Scan for the cell matching the given text and deliver its [X, Y] coordinate at center. 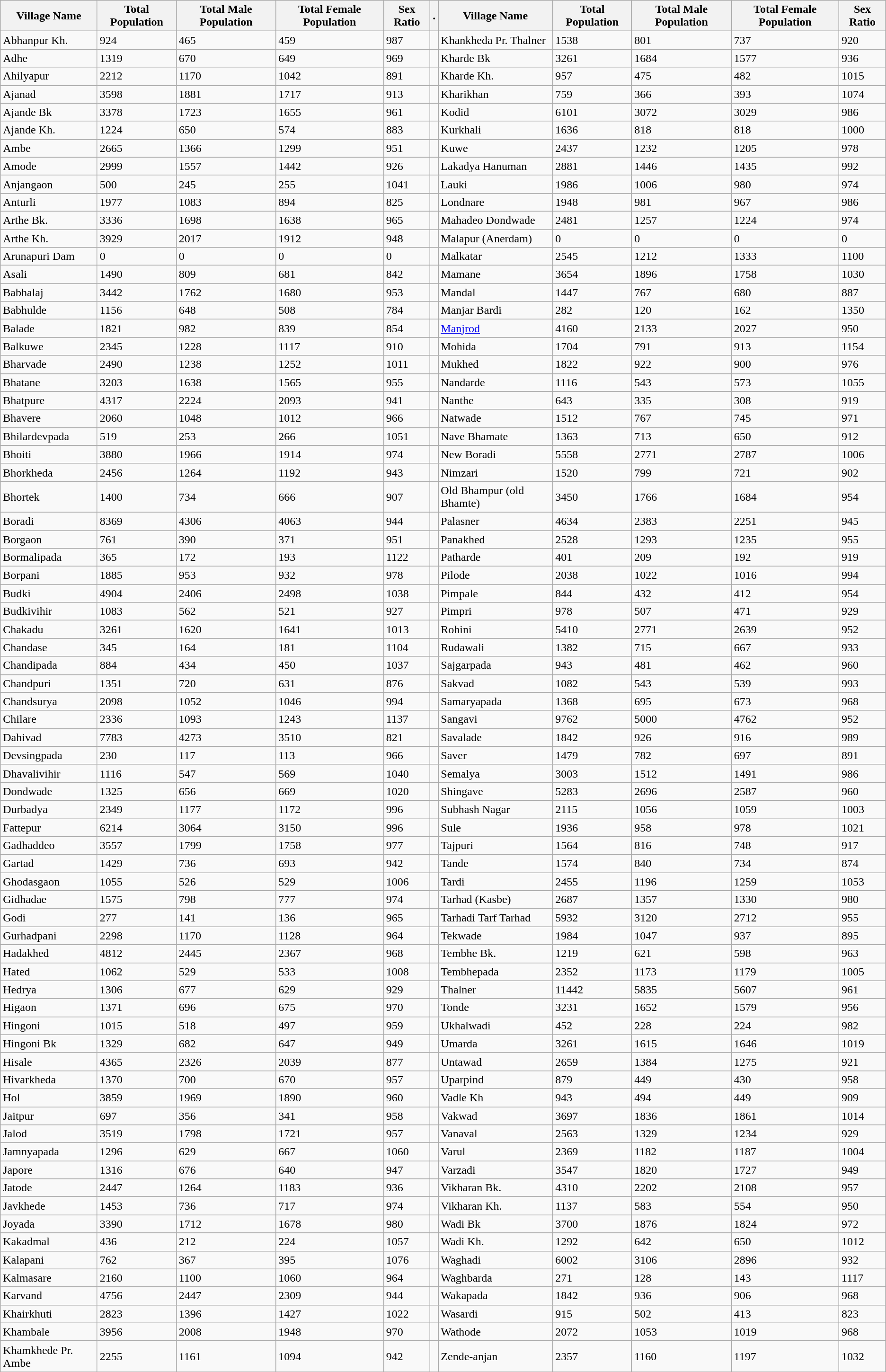
5932 [593, 918]
4273 [226, 737]
801 [682, 40]
2326 [226, 1062]
2787 [785, 454]
3029 [785, 112]
New Boradi [496, 454]
2367 [329, 954]
1122 [407, 558]
282 [593, 310]
1368 [593, 701]
500 [136, 184]
1821 [136, 328]
Arunapuri Dam [49, 257]
1172 [329, 809]
Hol [49, 1098]
Londnare [496, 202]
Nave Bhamate [496, 436]
. [434, 16]
9762 [593, 719]
643 [593, 400]
798 [226, 900]
1429 [136, 864]
Bhoiti [49, 454]
2369 [593, 1152]
Ambe [49, 148]
3547 [593, 1170]
3598 [136, 94]
1275 [785, 1062]
874 [862, 864]
2437 [593, 148]
894 [329, 202]
1020 [407, 791]
Kuwe [496, 148]
1293 [682, 539]
1161 [226, 1356]
2896 [785, 1260]
884 [136, 665]
1490 [136, 274]
809 [226, 274]
640 [329, 1170]
1984 [593, 936]
1000 [862, 130]
1370 [136, 1080]
1041 [407, 184]
Balkuwe [49, 346]
2309 [329, 1296]
Borgaon [49, 539]
2687 [593, 900]
2202 [682, 1188]
128 [682, 1278]
759 [593, 94]
Hingoni [49, 1026]
1234 [785, 1134]
Budkivihir [49, 611]
1212 [682, 257]
Nandarde [496, 382]
1037 [407, 665]
459 [329, 40]
3072 [682, 112]
922 [682, 364]
430 [785, 1080]
2587 [785, 791]
1357 [682, 900]
680 [785, 292]
539 [785, 683]
821 [407, 737]
4756 [136, 1296]
3120 [682, 918]
3929 [136, 238]
6214 [136, 828]
Hisale [49, 1062]
3336 [136, 220]
212 [226, 1242]
696 [226, 1008]
172 [226, 558]
1799 [226, 846]
1579 [785, 1008]
1396 [226, 1314]
1187 [785, 1152]
1128 [329, 936]
2696 [682, 791]
1319 [136, 58]
Balade [49, 328]
2665 [136, 148]
367 [226, 1260]
Arthe Bk. [49, 220]
799 [682, 472]
1678 [329, 1224]
2999 [136, 166]
193 [329, 558]
1822 [593, 364]
1182 [682, 1152]
1446 [682, 166]
1232 [682, 148]
Pimpale [496, 593]
Vikharan Bk. [496, 1188]
912 [862, 436]
345 [136, 647]
562 [226, 611]
Pimpri [496, 611]
989 [862, 737]
Malapur (Anerdam) [496, 238]
Jatode [49, 1188]
1003 [862, 809]
745 [785, 418]
987 [407, 40]
1177 [226, 809]
887 [862, 292]
Boradi [49, 521]
Karvand [49, 1296]
Vakwad [496, 1115]
1056 [682, 809]
695 [682, 701]
Vanaval [496, 1134]
1721 [329, 1134]
Wadi Bk [496, 1224]
969 [407, 58]
Babhalaj [49, 292]
2017 [226, 238]
4812 [136, 954]
1986 [593, 184]
956 [862, 1008]
5607 [785, 990]
4365 [136, 1062]
1243 [329, 719]
Sajgarpada [496, 665]
Adhe [49, 58]
598 [785, 954]
Hingoni Bk [49, 1044]
Fattepur [49, 828]
1717 [329, 94]
366 [682, 94]
1235 [785, 539]
Hivarkheda [49, 1080]
Godi [49, 918]
Khairkhuti [49, 1314]
1094 [329, 1356]
1299 [329, 148]
2039 [329, 1062]
2545 [593, 257]
Jamnyapada [49, 1152]
3203 [136, 382]
1021 [862, 828]
1453 [136, 1206]
2712 [785, 918]
666 [329, 497]
Natwade [496, 418]
Mandal [496, 292]
2098 [136, 701]
1154 [862, 346]
839 [329, 328]
Ajande Kh. [49, 130]
840 [682, 864]
1977 [136, 202]
Gurhadpani [49, 936]
2563 [593, 1134]
Patharde [496, 558]
390 [226, 539]
1491 [785, 773]
209 [682, 558]
482 [785, 76]
Ahilyapur [49, 76]
117 [226, 755]
5835 [682, 990]
2498 [329, 593]
1093 [226, 719]
Mahadeo Dondwade [496, 220]
3378 [136, 112]
113 [329, 755]
507 [682, 611]
519 [136, 436]
277 [136, 918]
3654 [593, 274]
502 [682, 1314]
1330 [785, 900]
Lakadya Hanuman [496, 166]
2060 [136, 418]
Manjar Bardi [496, 310]
976 [862, 364]
2093 [329, 400]
1038 [407, 593]
4317 [136, 400]
1824 [785, 1224]
3697 [593, 1115]
533 [329, 972]
1292 [593, 1242]
1179 [785, 972]
Khankheda Pr. Thalner [496, 40]
1011 [407, 364]
920 [862, 40]
909 [862, 1098]
782 [682, 755]
1059 [785, 809]
497 [329, 1026]
1615 [682, 1044]
Gartad [49, 864]
917 [862, 846]
1047 [682, 936]
Durbadya [49, 809]
2357 [593, 1356]
Kakadmal [49, 1242]
1712 [226, 1224]
228 [682, 1026]
465 [226, 40]
2659 [593, 1062]
4306 [226, 521]
647 [329, 1044]
Hadakhed [49, 954]
2445 [226, 954]
1219 [593, 954]
583 [682, 1206]
1382 [593, 647]
1636 [593, 130]
2455 [593, 882]
2383 [682, 521]
Mukhed [496, 364]
Sangavi [496, 719]
1192 [329, 472]
717 [329, 1206]
825 [407, 202]
1325 [136, 791]
1051 [407, 436]
3003 [593, 773]
Abhanpur Kh. [49, 40]
3700 [593, 1224]
1350 [862, 310]
Chandsurya [49, 701]
Dhavalivihir [49, 773]
192 [785, 558]
1005 [862, 972]
1173 [682, 972]
Chandase [49, 647]
924 [136, 40]
3150 [329, 828]
883 [407, 130]
4634 [593, 521]
494 [682, 1098]
Kharde Kh. [496, 76]
341 [329, 1115]
547 [226, 773]
450 [329, 665]
1912 [329, 238]
1004 [862, 1152]
Japore [49, 1170]
4063 [329, 521]
Rohini [496, 629]
2224 [226, 400]
508 [329, 310]
1306 [136, 990]
471 [785, 611]
162 [785, 310]
916 [785, 737]
902 [862, 472]
1565 [329, 382]
895 [862, 936]
675 [329, 1008]
3519 [136, 1134]
Kalmasare [49, 1278]
Rudawali [496, 647]
1655 [329, 112]
1766 [682, 497]
4310 [593, 1188]
1557 [226, 166]
2027 [785, 328]
972 [862, 1224]
2406 [226, 593]
959 [407, 1026]
2352 [593, 972]
3859 [136, 1098]
Bhatpure [49, 400]
1876 [682, 1224]
1914 [329, 454]
1104 [407, 647]
3442 [136, 292]
521 [329, 611]
1014 [862, 1115]
842 [407, 274]
143 [785, 1278]
1620 [226, 629]
921 [862, 1062]
676 [226, 1170]
Kodid [496, 112]
1646 [785, 1044]
Chandpuri [49, 683]
945 [862, 521]
977 [407, 846]
136 [329, 918]
2298 [136, 936]
Anjangaon [49, 184]
1936 [593, 828]
120 [682, 310]
245 [226, 184]
1016 [785, 575]
761 [136, 539]
Mamane [496, 274]
656 [226, 791]
Wakapada [496, 1296]
791 [682, 346]
673 [785, 701]
141 [226, 918]
737 [785, 40]
Tardi [496, 882]
Tekwade [496, 936]
573 [785, 382]
Kharde Bk [496, 58]
1252 [329, 364]
947 [407, 1170]
569 [329, 773]
900 [785, 364]
1885 [136, 575]
3231 [593, 1008]
1762 [226, 292]
432 [682, 593]
816 [682, 846]
1040 [407, 773]
1197 [785, 1356]
Borpani [49, 575]
4160 [593, 328]
1196 [682, 882]
Ajanad [49, 94]
1296 [136, 1152]
1183 [329, 1188]
927 [407, 611]
1447 [593, 292]
Ukhalwadi [496, 1026]
2881 [593, 166]
436 [136, 1242]
677 [226, 990]
1435 [785, 166]
1384 [682, 1062]
Malkatar [496, 257]
2255 [136, 1356]
1574 [593, 864]
1032 [862, 1356]
1366 [226, 148]
462 [785, 665]
5000 [682, 719]
1966 [226, 454]
933 [862, 647]
1442 [329, 166]
4904 [136, 593]
2108 [785, 1188]
Sakvad [496, 683]
Shingave [496, 791]
876 [407, 683]
1836 [682, 1115]
1257 [682, 220]
3956 [136, 1332]
Umarda [496, 1044]
910 [407, 346]
879 [593, 1080]
1259 [785, 882]
993 [862, 683]
2072 [593, 1332]
Wasardi [496, 1314]
748 [785, 846]
Khambale [49, 1332]
1008 [407, 972]
948 [407, 238]
Anturli [49, 202]
1057 [407, 1242]
963 [862, 954]
Manjrod [496, 328]
6002 [593, 1260]
Untawad [496, 1062]
2456 [136, 472]
1030 [862, 274]
Bormalipada [49, 558]
1228 [226, 346]
230 [136, 755]
642 [682, 1242]
2160 [136, 1278]
967 [785, 202]
1427 [329, 1314]
481 [682, 665]
Budki [49, 593]
Kalapani [49, 1260]
Chilare [49, 719]
11442 [593, 990]
Bhilardevpada [49, 436]
2038 [593, 575]
Khamkhede Pr. Ambe [49, 1356]
2251 [785, 521]
1238 [226, 364]
3450 [593, 497]
648 [226, 310]
Chakadu [49, 629]
Ghodasgaon [49, 882]
Hedrya [49, 990]
693 [329, 864]
4762 [785, 719]
1042 [329, 76]
401 [593, 558]
1820 [682, 1170]
715 [682, 647]
649 [329, 58]
2823 [136, 1314]
413 [785, 1314]
Joyada [49, 1224]
1074 [862, 94]
7783 [136, 737]
Dondwade [49, 791]
2115 [593, 809]
2133 [682, 328]
1577 [785, 58]
720 [226, 683]
854 [407, 328]
356 [226, 1115]
Babhulde [49, 310]
2490 [136, 364]
518 [226, 1026]
Vikharan Kh. [496, 1206]
Kharikhan [496, 94]
Mohida [496, 346]
Nimzari [496, 472]
1076 [407, 1260]
762 [136, 1260]
3064 [226, 828]
1520 [593, 472]
844 [593, 593]
1333 [785, 257]
3557 [136, 846]
2528 [593, 539]
1160 [682, 1356]
992 [862, 166]
Wathode [496, 1332]
335 [682, 400]
255 [329, 184]
1479 [593, 755]
371 [329, 539]
1156 [136, 310]
877 [407, 1062]
937 [785, 936]
700 [226, 1080]
Varzadi [496, 1170]
1062 [136, 972]
Waghbarda [496, 1278]
Saver [496, 755]
721 [785, 472]
5558 [593, 454]
Bhatane [49, 382]
1351 [136, 683]
2481 [593, 220]
1727 [785, 1170]
1052 [226, 701]
1371 [136, 1008]
1680 [329, 292]
5283 [593, 791]
253 [226, 436]
1538 [593, 40]
Dahivad [49, 737]
Amode [49, 166]
1698 [226, 220]
308 [785, 400]
452 [593, 1026]
915 [593, 1314]
2345 [136, 346]
906 [785, 1296]
Thalner [496, 990]
266 [329, 436]
1652 [682, 1008]
Bhorkheda [49, 472]
3106 [682, 1260]
784 [407, 310]
271 [593, 1278]
Gidhadae [49, 900]
526 [226, 882]
Bhortek [49, 497]
Vadle Kh [496, 1098]
Samaryapada [496, 701]
Gadhaddeo [49, 846]
1082 [593, 683]
164 [226, 647]
2336 [136, 719]
Uparpind [496, 1080]
1881 [226, 94]
1575 [136, 900]
1890 [329, 1098]
Devsingpada [49, 755]
Kurkhali [496, 130]
181 [329, 647]
681 [329, 274]
1704 [593, 346]
1400 [136, 497]
Tarhadi Tarf Tarhad [496, 918]
3510 [329, 737]
554 [785, 1206]
Lauki [496, 184]
1896 [682, 274]
777 [329, 900]
412 [785, 593]
1013 [407, 629]
Wadi Kh. [496, 1242]
Sule [496, 828]
8369 [136, 521]
Javkhede [49, 1206]
2349 [136, 809]
2008 [226, 1332]
3390 [136, 1224]
Zende-anjan [496, 1356]
Waghadi [496, 1260]
Higaon [49, 1008]
Tonde [496, 1008]
669 [329, 791]
Nanthe [496, 400]
2212 [136, 76]
2639 [785, 629]
475 [682, 76]
Chandipada [49, 665]
1363 [593, 436]
823 [862, 1314]
Bhavere [49, 418]
682 [226, 1044]
Old Bhampur (old Bhamte) [496, 497]
Tande [496, 864]
Pilode [496, 575]
1316 [136, 1170]
1564 [593, 846]
Varul [496, 1152]
1798 [226, 1134]
Subhash Nagar [496, 809]
434 [226, 665]
393 [785, 94]
Bharvade [49, 364]
631 [329, 683]
Tarhad (Kasbe) [496, 900]
395 [329, 1260]
Ajande Bk [49, 112]
981 [682, 202]
1048 [226, 418]
621 [682, 954]
971 [862, 418]
713 [682, 436]
Asali [49, 274]
574 [329, 130]
1205 [785, 148]
6101 [593, 112]
Palasner [496, 521]
5410 [593, 629]
1641 [329, 629]
Savalade [496, 737]
1969 [226, 1098]
Arthe Kh. [49, 238]
365 [136, 558]
Tembhe Bk. [496, 954]
Jalod [49, 1134]
Tajpuri [496, 846]
941 [407, 400]
Jaitpur [49, 1115]
3880 [136, 454]
Semalya [496, 773]
Tembhepada [496, 972]
Hated [49, 972]
907 [407, 497]
1861 [785, 1115]
1046 [329, 701]
1723 [226, 112]
Panakhed [496, 539]
